Return the [X, Y] coordinate for the center point of the cell that contains the specified text.  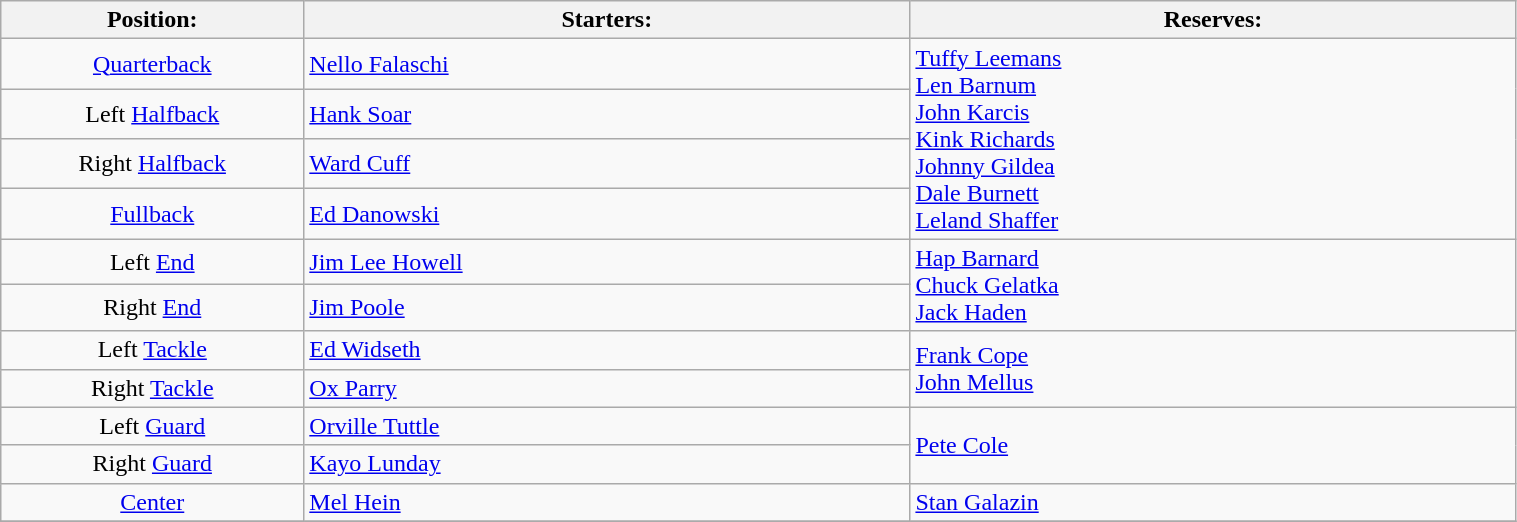
Ed Danowski [607, 214]
Kayo Lunday [607, 464]
Left Guard [152, 426]
Right Halfback [152, 164]
Quarterback [152, 64]
Left Tackle [152, 350]
Center [152, 502]
Position: [152, 20]
Ox Parry [607, 388]
Nello Falaschi [607, 64]
Stan Galazin [1213, 502]
Right Tackle [152, 388]
Right Guard [152, 464]
Fullback [152, 214]
Starters: [607, 20]
Orville Tuttle [607, 426]
Left Halfback [152, 114]
Hank Soar [607, 114]
Hap BarnardChuck GelatkaJack Haden [1213, 285]
Jim Poole [607, 308]
Left End [152, 262]
Right End [152, 308]
Ward Cuff [607, 164]
Jim Lee Howell [607, 262]
Reserves: [1213, 20]
Mel Hein [607, 502]
Pete Cole [1213, 445]
Ed Widseth [607, 350]
Frank CopeJohn Mellus [1213, 369]
Tuffy LeemansLen BarnumJohn KarcisKink RichardsJohnny GildeaDale BurnettLeland Shaffer [1213, 139]
